Return the [x, y] coordinate for the center point of the cell that contains the specified text.  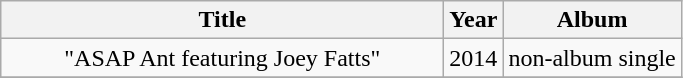
"ASAP Ant featuring Joey Fatts" [222, 58]
2014 [474, 58]
Album [592, 20]
non-album single [592, 58]
Title [222, 20]
Year [474, 20]
